Identify which cell holds the provided text, then report its [X, Y] central coordinate. 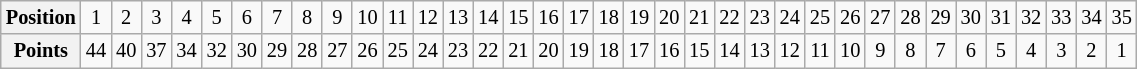
35 [1122, 17]
Position [41, 17]
31 [1001, 17]
40 [126, 51]
33 [1061, 17]
44 [96, 51]
Points [41, 51]
37 [156, 51]
